Detect which cell encompasses the target text, then output its (X, Y) center coordinate. 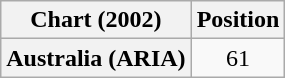
Position (238, 20)
Australia (ARIA) (96, 58)
Chart (2002) (96, 20)
61 (238, 58)
